Detect which cell encompasses the target text, then output its (x, y) center coordinate. 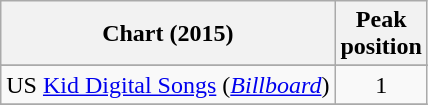
Chart (2015) (168, 34)
1 (381, 85)
US Kid Digital Songs (Billboard) (168, 85)
Peakposition (381, 34)
